Find where the given text appears and provide that cell's center as (x, y) coordinate. 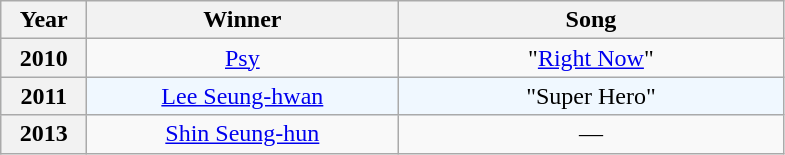
Winner (242, 20)
Year (44, 20)
"Right Now" (591, 58)
— (591, 134)
Shin Seung-hun (242, 134)
2010 (44, 58)
Psy (242, 58)
2013 (44, 134)
2011 (44, 96)
Song (591, 20)
Lee Seung-hwan (242, 96)
"Super Hero" (591, 96)
